Pinpoint the cell where the given text exists, returning its (X, Y) midpoint coordinate. 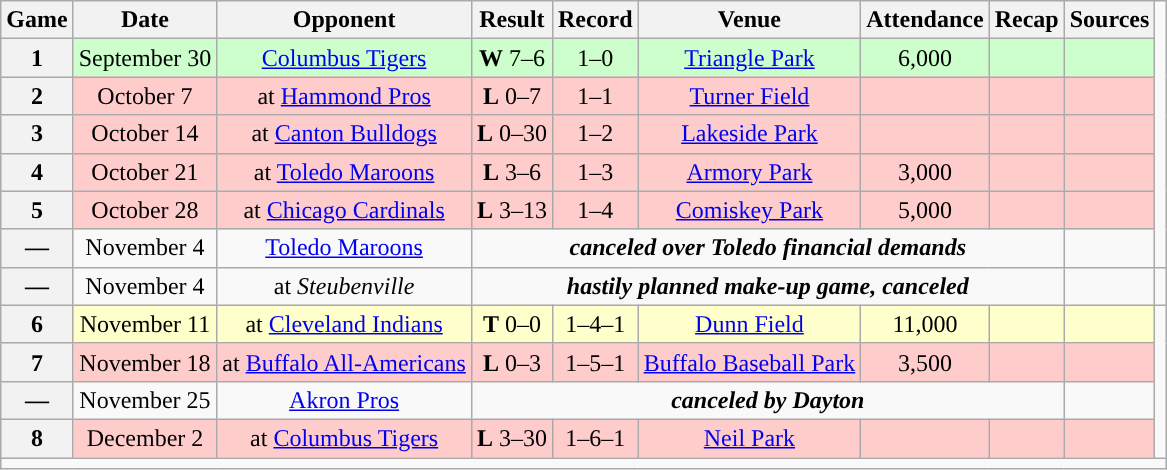
at Columbus Tigers (344, 438)
7 (37, 362)
1–4 (595, 210)
T 0–0 (512, 324)
1–0 (595, 58)
October 21 (145, 172)
5 (37, 210)
Buffalo Baseball Park (750, 362)
8 (37, 438)
5,000 (925, 210)
6,000 (925, 58)
Columbus Tigers (344, 58)
October 7 (145, 96)
September 30 (145, 58)
at Chicago Cardinals (344, 210)
Opponent (344, 20)
L 0–3 (512, 362)
W 7–6 (512, 58)
November 18 (145, 362)
Record (595, 20)
October 14 (145, 134)
L 3–6 (512, 172)
1–5–1 (595, 362)
L 0–7 (512, 96)
canceled by Dayton (768, 400)
at Cleveland Indians (344, 324)
Neil Park (750, 438)
3 (37, 134)
at Steubenville (344, 286)
Date (145, 20)
Dunn Field (750, 324)
L 3–13 (512, 210)
4 (37, 172)
Lakeside Park (750, 134)
Sources (1110, 20)
November 25 (145, 400)
L 0–30 (512, 134)
hastily planned make-up game, canceled (768, 286)
Attendance (925, 20)
Recap (1026, 20)
canceled over Toledo financial demands (768, 248)
Game (37, 20)
3,500 (925, 362)
at Canton Bulldogs (344, 134)
1–6–1 (595, 438)
Triangle Park (750, 58)
3,000 (925, 172)
1–4–1 (595, 324)
2 (37, 96)
Venue (750, 20)
Turner Field (750, 96)
1–3 (595, 172)
December 2 (145, 438)
11,000 (925, 324)
Result (512, 20)
Akron Pros (344, 400)
November 11 (145, 324)
1–2 (595, 134)
L 3–30 (512, 438)
at Toledo Maroons (344, 172)
Armory Park (750, 172)
1–1 (595, 96)
6 (37, 324)
at Hammond Pros (344, 96)
at Buffalo All-Americans (344, 362)
October 28 (145, 210)
Comiskey Park (750, 210)
1 (37, 58)
Toledo Maroons (344, 248)
